For the text-containing cell, return its midpoint in (x, y) coordinate format. 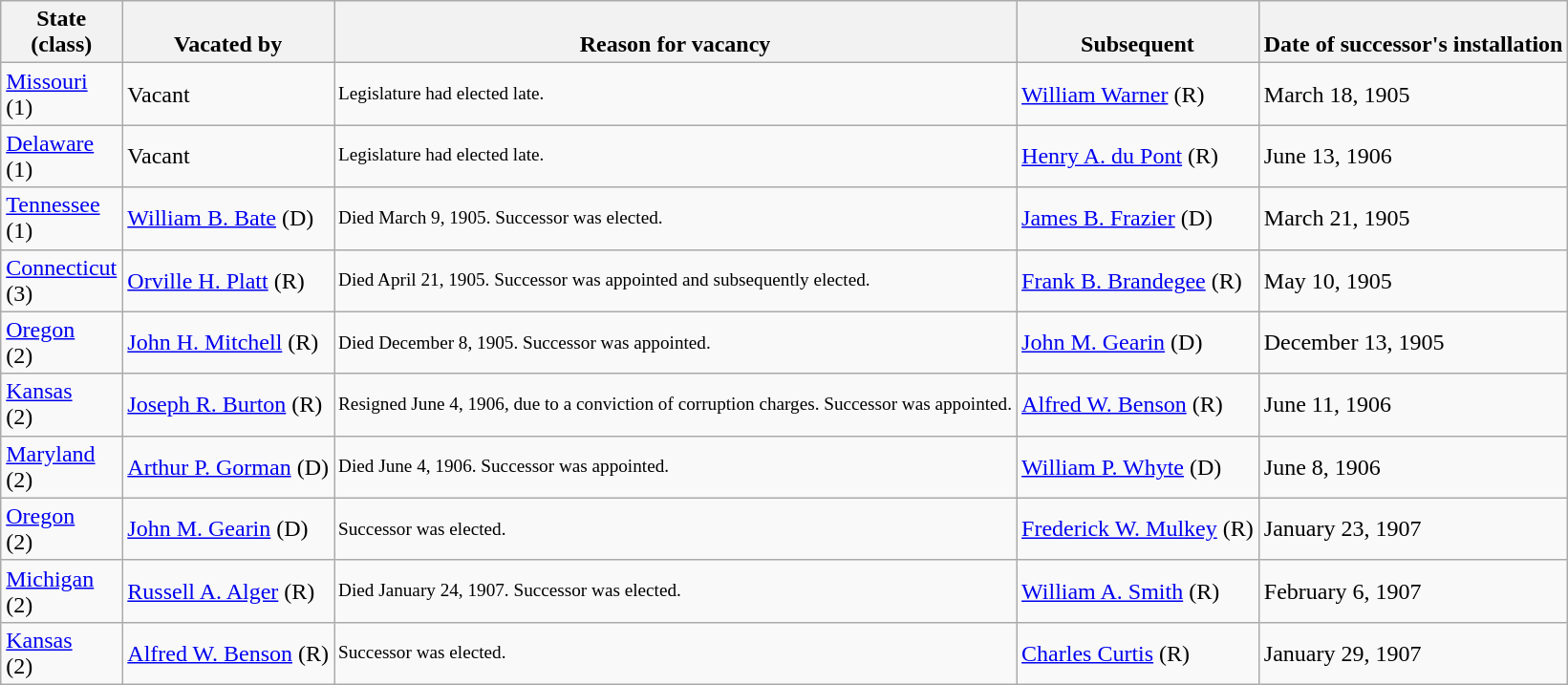
May 10, 1905 (1413, 281)
Reason for vacancy (676, 32)
Died June 4, 1906. Successor was appointed. (676, 466)
Resigned June 4, 1906, due to a conviction of corruption charges. Successor was appointed. (676, 405)
Delaware(1) (61, 157)
Subsequent (1138, 32)
February 6, 1907 (1413, 590)
William P. Whyte (D) (1138, 466)
State(class) (61, 32)
June 11, 1906 (1413, 405)
Vacated by (228, 32)
William A. Smith (R) (1138, 590)
Henry A. du Pont (R) (1138, 157)
William Warner (R) (1138, 94)
June 13, 1906 (1413, 157)
March 21, 1905 (1413, 218)
Connecticut(3) (61, 281)
Arthur P. Gorman (D) (228, 466)
Frank B. Brandegee (R) (1138, 281)
December 13, 1905 (1413, 342)
Tennessee(1) (61, 218)
William B. Bate (D) (228, 218)
Died January 24, 1907. Successor was elected. (676, 590)
Joseph R. Burton (R) (228, 405)
Missouri(1) (61, 94)
Date of successor's installation (1413, 32)
March 18, 1905 (1413, 94)
Maryland(2) (61, 466)
James B. Frazier (D) (1138, 218)
Died March 9, 1905. Successor was elected. (676, 218)
Orville H. Platt (R) (228, 281)
John H. Mitchell (R) (228, 342)
Michigan(2) (61, 590)
January 29, 1907 (1413, 653)
Charles Curtis (R) (1138, 653)
June 8, 1906 (1413, 466)
Frederick W. Mulkey (R) (1138, 529)
Russell A. Alger (R) (228, 590)
January 23, 1907 (1413, 529)
Died April 21, 1905. Successor was appointed and subsequently elected. (676, 281)
Died December 8, 1905. Successor was appointed. (676, 342)
